From the cell containing the given text, extract its center point as (X, Y) coordinate. 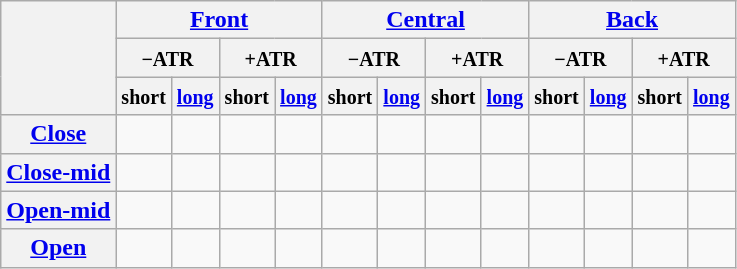
Close (58, 134)
Open (58, 248)
Back (632, 20)
Front (219, 20)
Close-mid (58, 172)
Central (425, 20)
Open-mid (58, 210)
